Pinpoint the cell where the given text exists, returning its [x, y] midpoint coordinate. 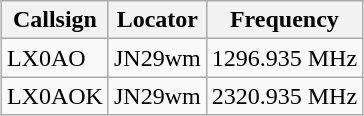
2320.935 MHz [284, 96]
Callsign [54, 20]
LX0AO [54, 58]
Locator [157, 20]
1296.935 MHz [284, 58]
Frequency [284, 20]
LX0AOK [54, 96]
